Output the (x, y) coordinate of the center of the cell containing the given text.  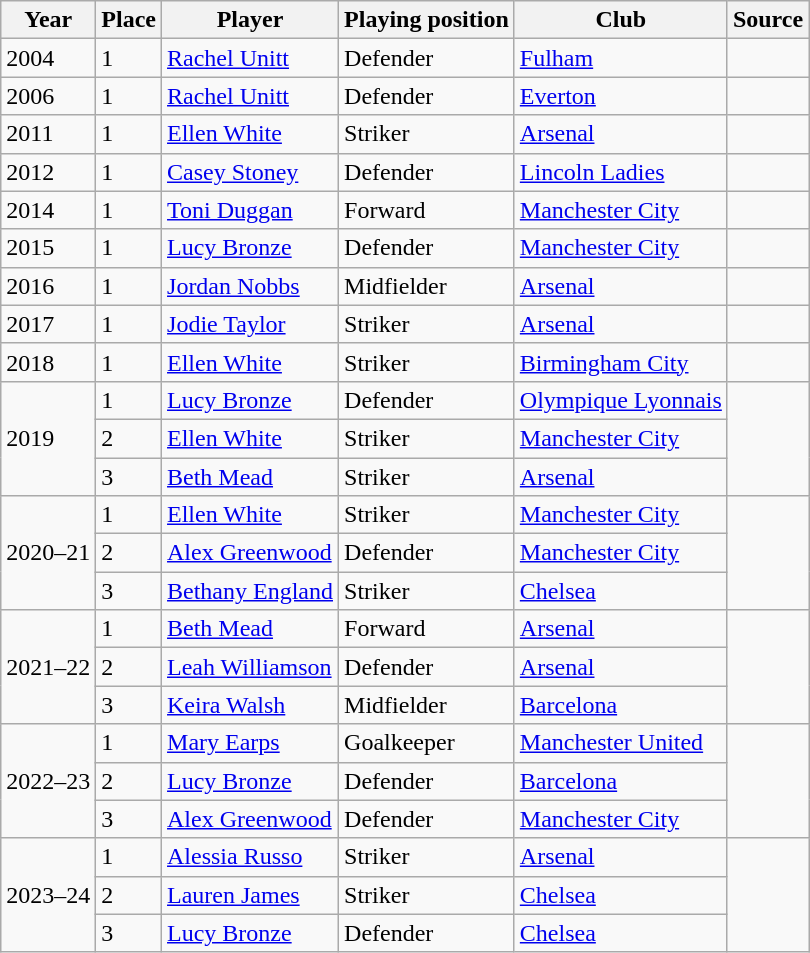
Manchester United (620, 743)
Lauren James (250, 895)
Keira Walsh (250, 705)
Source (768, 20)
Place (129, 20)
Goalkeeper (427, 743)
2015 (48, 248)
2017 (48, 324)
2016 (48, 286)
Toni Duggan (250, 210)
2018 (48, 362)
2020–21 (48, 553)
2022–23 (48, 781)
Everton (620, 96)
2021–22 (48, 667)
2014 (48, 210)
2006 (48, 96)
Jodie Taylor (250, 324)
Fulham (620, 58)
Casey Stoney (250, 172)
Player (250, 20)
Alessia Russo (250, 857)
Leah Williamson (250, 667)
2023–24 (48, 895)
2019 (48, 438)
Club (620, 20)
Olympique Lyonnais (620, 400)
Bethany England (250, 591)
Year (48, 20)
Jordan Nobbs (250, 286)
2012 (48, 172)
Playing position (427, 20)
2011 (48, 134)
Birmingham City (620, 362)
Lincoln Ladies (620, 172)
2004 (48, 58)
Mary Earps (250, 743)
